Search for the cell housing the specified text and yield its [X, Y] center coordinate. 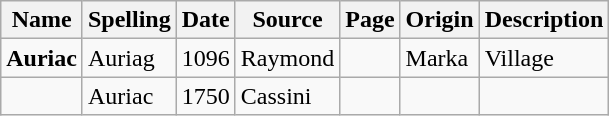
1096 [206, 58]
Marka [440, 58]
Page [370, 20]
Raymond [287, 58]
Auriag [129, 58]
Source [287, 20]
Cassini [287, 96]
Description [544, 20]
Village [544, 58]
Date [206, 20]
Name [42, 20]
Spelling [129, 20]
Origin [440, 20]
1750 [206, 96]
